Search for the cell housing the specified text and yield its [x, y] center coordinate. 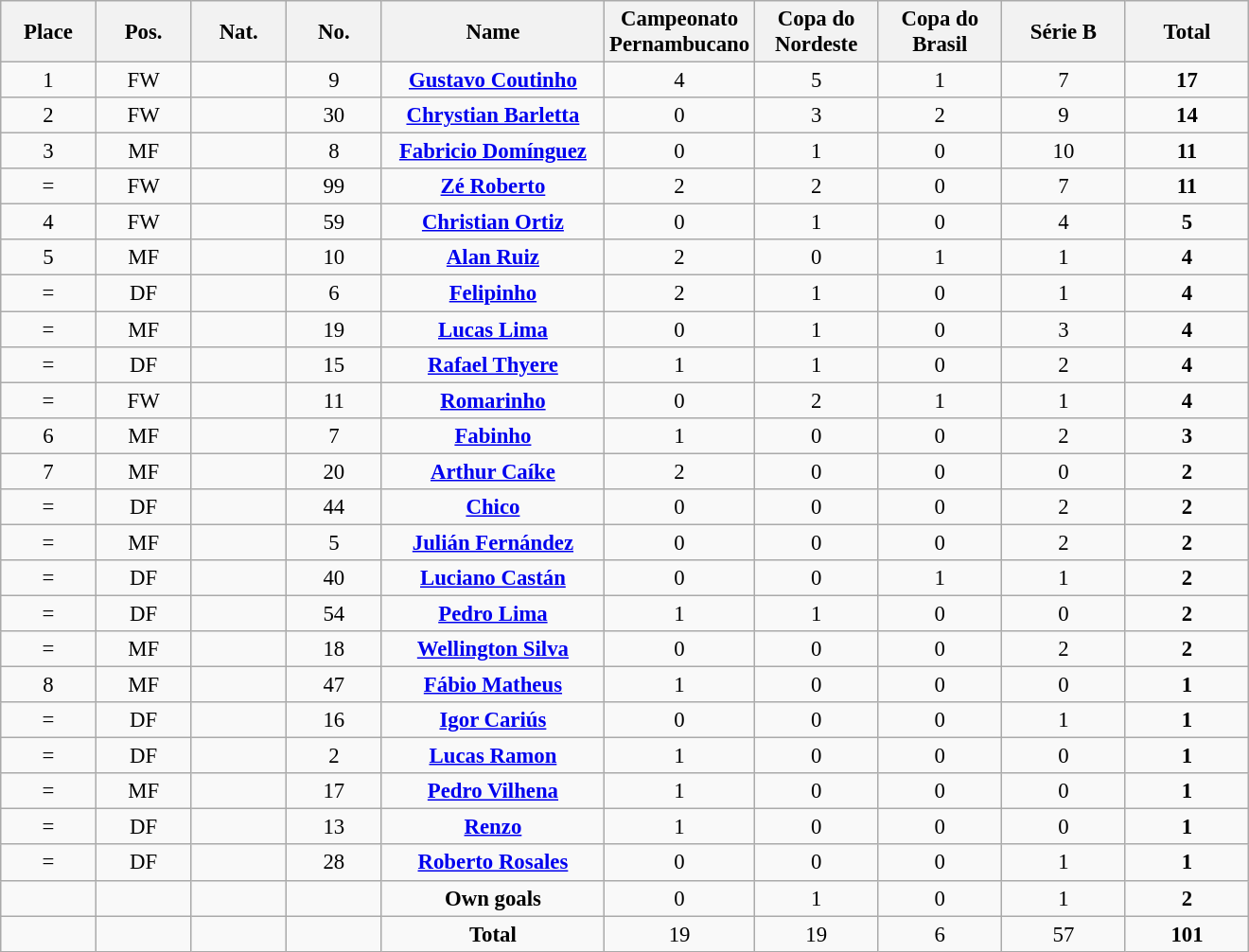
Copa do Brasil [941, 32]
Felipinho [493, 293]
Campeonato Pernambucano [679, 32]
Série B [1064, 32]
Copa do Nordeste [816, 32]
Luciano Castán [493, 578]
Place [49, 32]
14 [1187, 115]
Gustavo Coutinho [493, 80]
18 [335, 649]
Rafael Thyere [493, 364]
101 [1187, 934]
Zé Roberto [493, 186]
30 [335, 115]
Pedro Lima [493, 613]
Roberto Rosales [493, 863]
Chrystian Barletta [493, 115]
54 [335, 613]
16 [335, 720]
28 [335, 863]
13 [335, 827]
Fabricio Domínguez [493, 151]
Fabinho [493, 435]
Christian Ortiz [493, 222]
Fábio Matheus [493, 685]
Chico [493, 507]
Lucas Ramon [493, 756]
Renzo [493, 827]
99 [335, 186]
Igor Cariús [493, 720]
57 [1064, 934]
No. [335, 32]
Julián Fernández [493, 542]
59 [335, 222]
Pedro Vilhena [493, 791]
44 [335, 507]
Arthur Caíke [493, 471]
Romarinho [493, 400]
Nat. [238, 32]
15 [335, 364]
Pos. [144, 32]
Own goals [493, 898]
Wellington Silva [493, 649]
20 [335, 471]
40 [335, 578]
47 [335, 685]
Alan Ruiz [493, 258]
Name [493, 32]
Lucas Lima [493, 329]
